Scan for the cell matching the given text and deliver its (X, Y) coordinate at center. 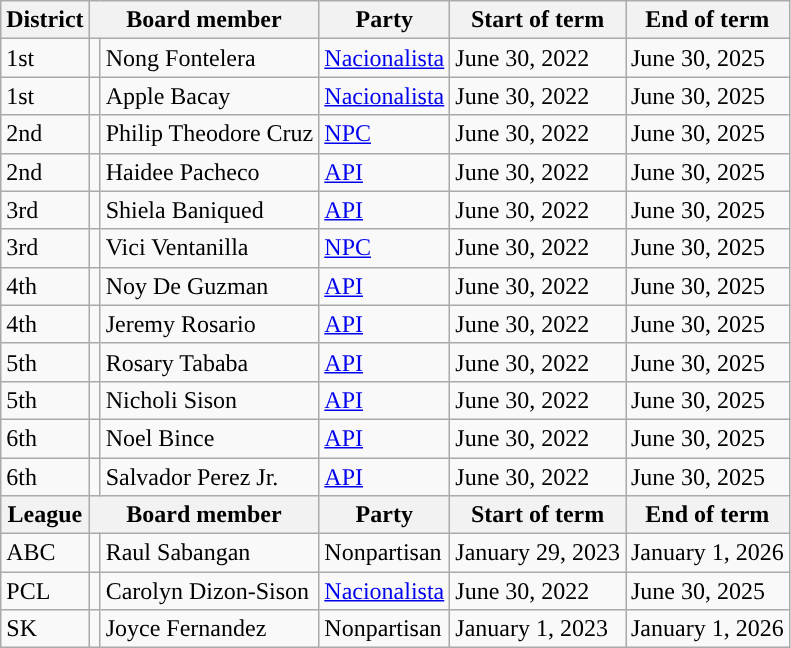
Nicholi Sison (210, 400)
January 1, 2023 (538, 629)
Nong Fontelera (210, 58)
Raul Sabangan (210, 553)
Shiela Baniqued (210, 210)
District (45, 20)
Vici Ventanilla (210, 248)
SK (45, 629)
League (45, 515)
Philip Theodore Cruz (210, 134)
Rosary Tababa (210, 362)
Salvador Perez Jr. (210, 477)
January 29, 2023 (538, 553)
Jeremy Rosario (210, 324)
Joyce Fernandez (210, 629)
PCL (45, 591)
Haidee Pacheco (210, 172)
ABC (45, 553)
Carolyn Dizon-Sison (210, 591)
Noel Bince (210, 438)
Apple Bacay (210, 96)
Noy De Guzman (210, 286)
